Detect which cell encompasses the target text, then output its [x, y] center coordinate. 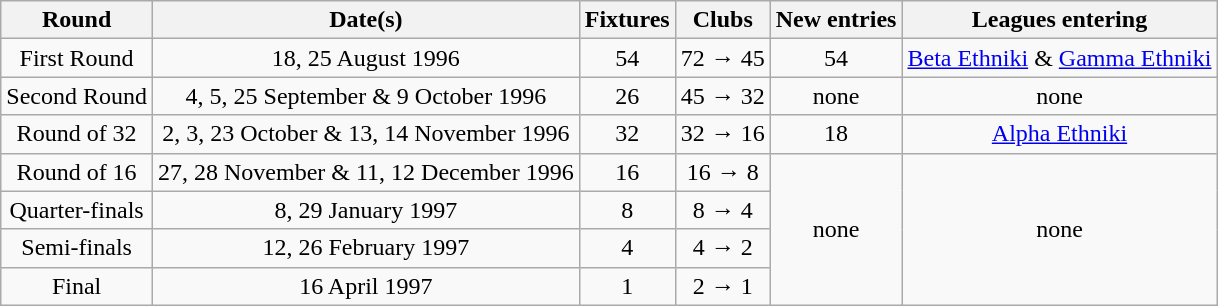
8 [627, 210]
Final [77, 286]
Second Round [77, 96]
2, 3, 23 October & 13, 14 November 1996 [366, 134]
2 → 1 [722, 286]
New entries [836, 20]
32 [627, 134]
1 [627, 286]
45 → 32 [722, 96]
18, 25 August 1996 [366, 58]
32 → 16 [722, 134]
Leagues entering [1060, 20]
Date(s) [366, 20]
Round [77, 20]
26 [627, 96]
8, 29 January 1997 [366, 210]
18 [836, 134]
4 [627, 248]
First Round [77, 58]
Beta Ethniki & Gamma Ethniki [1060, 58]
4 → 2 [722, 248]
8 → 4 [722, 210]
Semi-finals [77, 248]
4, 5, 25 September & 9 October 1996 [366, 96]
Clubs [722, 20]
16 April 1997 [366, 286]
16 [627, 172]
72 → 45 [722, 58]
Alpha Ethniki [1060, 134]
Round of 32 [77, 134]
12, 26 February 1997 [366, 248]
Quarter-finals [77, 210]
Round of 16 [77, 172]
16 → 8 [722, 172]
Fixtures [627, 20]
27, 28 November & 11, 12 December 1996 [366, 172]
